Output the [x, y] coordinate of the center of the cell containing the given text.  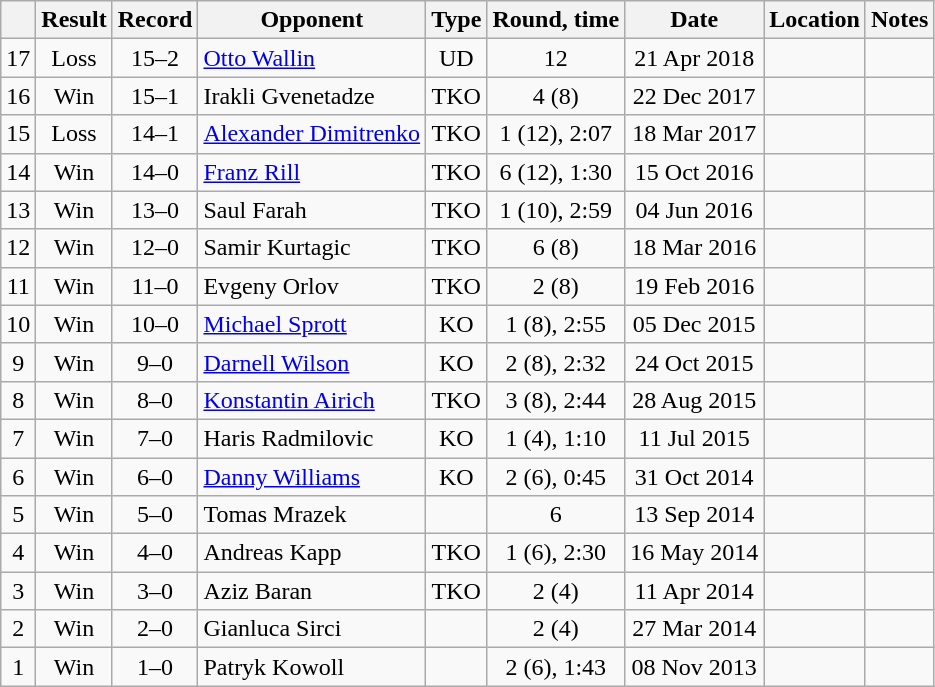
3–0 [155, 591]
17 [18, 58]
31 Oct 2014 [694, 477]
22 Dec 2017 [694, 96]
15 Oct 2016 [694, 172]
Danny Williams [312, 477]
13 [18, 210]
4–0 [155, 553]
11–0 [155, 286]
Aziz Baran [312, 591]
Haris Radmilovic [312, 438]
Round, time [556, 20]
Location [815, 20]
1 (10), 2:59 [556, 210]
08 Nov 2013 [694, 667]
Tomas Mrazek [312, 515]
3 [18, 591]
Franz Rill [312, 172]
11 [18, 286]
Darnell Wilson [312, 362]
Type [456, 20]
10–0 [155, 324]
14 [18, 172]
8 [18, 400]
16 [18, 96]
Patryk Kowoll [312, 667]
Otto Wallin [312, 58]
15 [18, 134]
2 [18, 629]
2 (8) [556, 286]
Date [694, 20]
18 Mar 2017 [694, 134]
4 [18, 553]
6–0 [155, 477]
2 (8), 2:32 [556, 362]
Notes [899, 20]
2 (6), 0:45 [556, 477]
16 May 2014 [694, 553]
2–0 [155, 629]
Saul Farah [312, 210]
21 Apr 2018 [694, 58]
15–2 [155, 58]
Michael Sprott [312, 324]
05 Dec 2015 [694, 324]
11 Jul 2015 [694, 438]
1 [18, 667]
9–0 [155, 362]
UD [456, 58]
Evgeny Orlov [312, 286]
1 (8), 2:55 [556, 324]
12–0 [155, 248]
15–1 [155, 96]
9 [18, 362]
Alexander Dimitrenko [312, 134]
10 [18, 324]
4 (8) [556, 96]
24 Oct 2015 [694, 362]
Konstantin Airich [312, 400]
Record [155, 20]
8–0 [155, 400]
27 Mar 2014 [694, 629]
13–0 [155, 210]
11 Apr 2014 [694, 591]
1 (4), 1:10 [556, 438]
1–0 [155, 667]
3 (8), 2:44 [556, 400]
04 Jun 2016 [694, 210]
Irakli Gvenetadze [312, 96]
Result [74, 20]
2 (6), 1:43 [556, 667]
14–0 [155, 172]
6 (12), 1:30 [556, 172]
7–0 [155, 438]
6 (8) [556, 248]
1 (6), 2:30 [556, 553]
5–0 [155, 515]
14–1 [155, 134]
7 [18, 438]
Opponent [312, 20]
18 Mar 2016 [694, 248]
1 (12), 2:07 [556, 134]
13 Sep 2014 [694, 515]
19 Feb 2016 [694, 286]
28 Aug 2015 [694, 400]
5 [18, 515]
Samir Kurtagic [312, 248]
Gianluca Sirci [312, 629]
Andreas Kapp [312, 553]
